For the text-containing cell, return its midpoint in [X, Y] coordinate format. 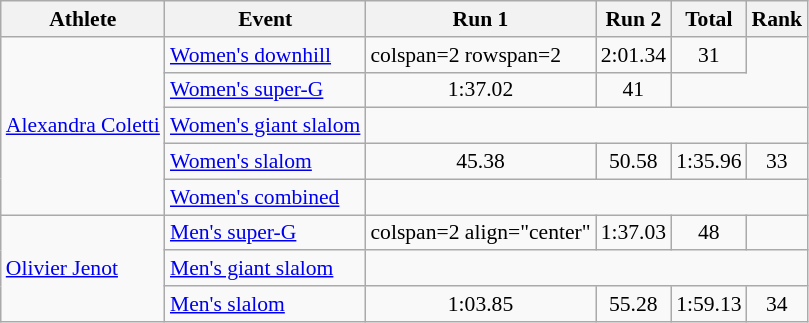
31 [708, 55]
Rank [778, 19]
Women's combined [266, 197]
Event [266, 19]
Women's super-G [266, 90]
Run 1 [480, 19]
1:37.02 [480, 90]
Run 2 [634, 19]
45.38 [480, 162]
Men's super-G [266, 233]
1:37.03 [634, 233]
55.28 [634, 304]
colspan=2 rowspan=2 [480, 55]
Men's slalom [266, 304]
Athlete [83, 19]
1:03.85 [480, 304]
1:59.13 [708, 304]
2:01.34 [634, 55]
41 [634, 90]
Olivier Jenot [83, 268]
50.58 [634, 162]
Women's slalom [266, 162]
Alexandra Coletti [83, 126]
34 [778, 304]
Men's giant slalom [266, 269]
Women's downhill [266, 55]
1:35.96 [708, 162]
48 [708, 233]
Total [708, 19]
Women's giant slalom [266, 126]
33 [778, 162]
colspan=2 align="center" [480, 233]
